Scan for the cell matching the given text and deliver its (x, y) coordinate at center. 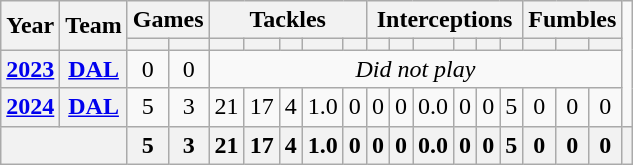
Interceptions (444, 20)
Team (94, 26)
2024 (30, 107)
Tackles (288, 20)
Fumbles (572, 20)
Games (168, 20)
2023 (30, 69)
Did not play (416, 69)
Year (30, 26)
